Find where the given text appears and provide that cell's center as (X, Y) coordinate. 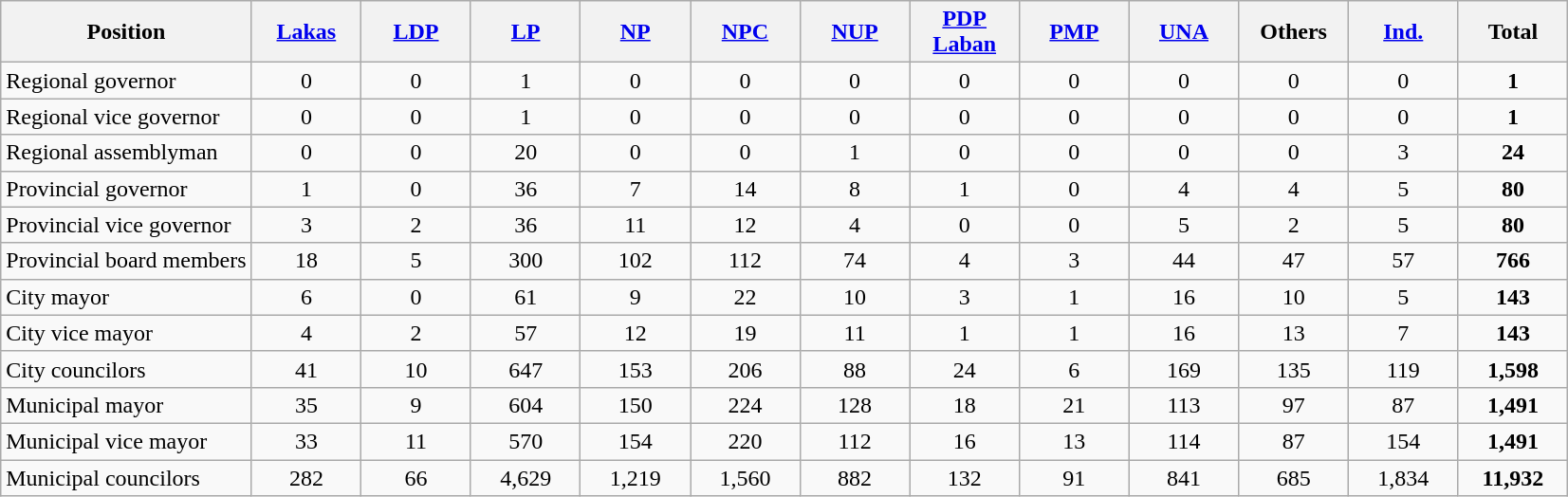
Provincial governor (126, 189)
Municipal vice mayor (126, 441)
City councilors (126, 369)
1,598 (1513, 369)
NPC (746, 32)
PDPLaban (965, 32)
PMP (1075, 32)
841 (1184, 477)
Ind. (1403, 32)
Regional assemblyman (126, 153)
UNA (1184, 32)
282 (306, 477)
153 (636, 369)
Provincial vice governor (126, 225)
LP (526, 32)
20 (526, 153)
33 (306, 441)
114 (1184, 441)
1,834 (1403, 477)
135 (1294, 369)
647 (526, 369)
35 (306, 405)
21 (1075, 405)
128 (855, 405)
882 (855, 477)
19 (746, 333)
City mayor (126, 297)
Regional governor (126, 81)
22 (746, 297)
169 (1184, 369)
Regional vice governor (126, 117)
11,932 (1513, 477)
102 (636, 261)
47 (1294, 261)
Total (1513, 32)
119 (1403, 369)
4,629 (526, 477)
220 (746, 441)
Position (126, 32)
8 (855, 189)
224 (746, 405)
44 (1184, 261)
41 (306, 369)
1,560 (746, 477)
766 (1513, 261)
132 (965, 477)
570 (526, 441)
Lakas (306, 32)
14 (746, 189)
685 (1294, 477)
Municipal councilors (126, 477)
88 (855, 369)
206 (746, 369)
61 (526, 297)
1,219 (636, 477)
City vice mayor (126, 333)
Others (1294, 32)
150 (636, 405)
97 (1294, 405)
113 (1184, 405)
NUP (855, 32)
Municipal mayor (126, 405)
Provincial board members (126, 261)
300 (526, 261)
604 (526, 405)
74 (855, 261)
91 (1075, 477)
NP (636, 32)
66 (416, 477)
LDP (416, 32)
